Capture the cell that displays the provided text and extract its [X, Y] central coordinate. 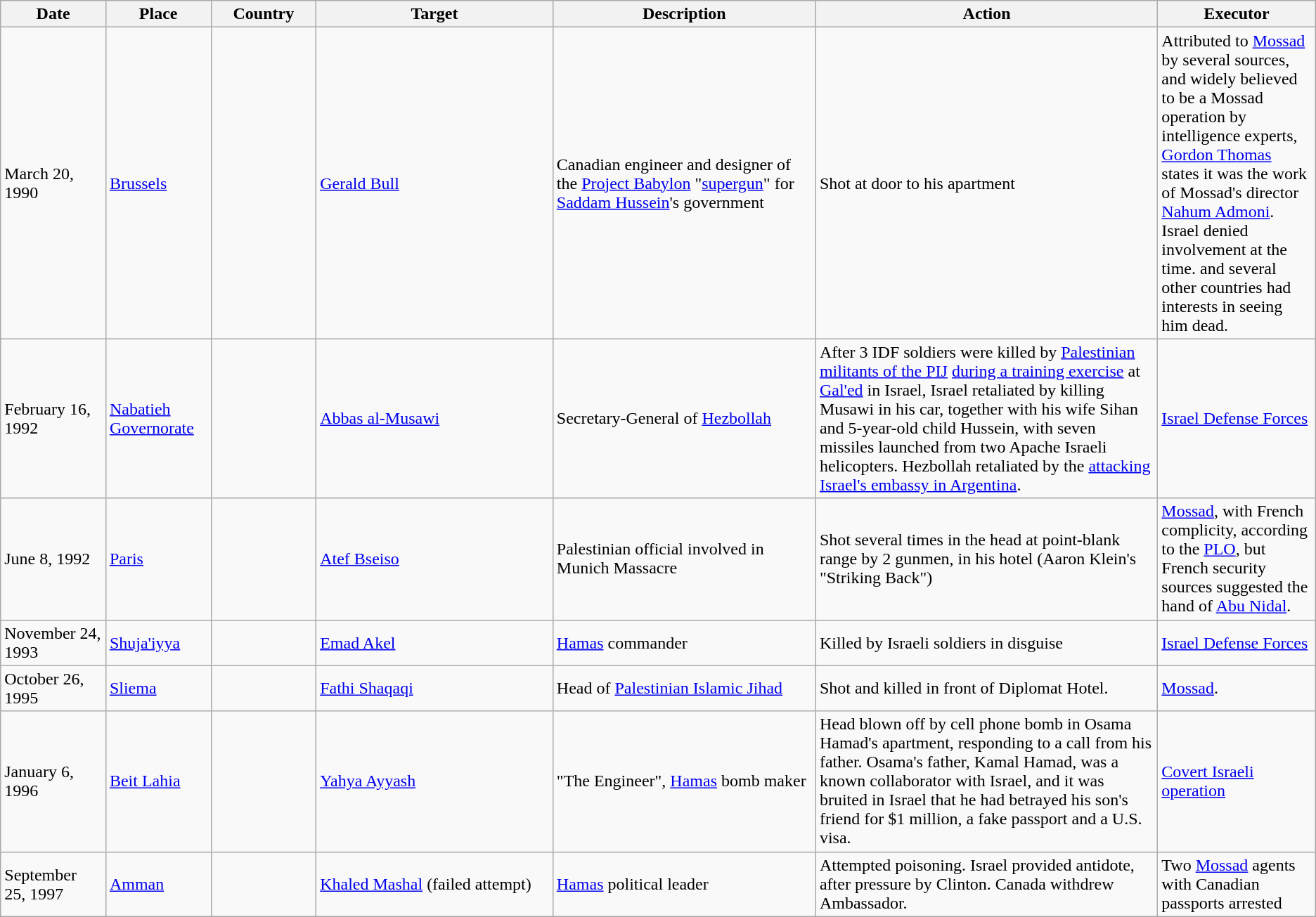
Head of Palestinian Islamic Jihad [684, 689]
Country [264, 14]
Beit Lahia [158, 781]
Shot at door to his apartment [986, 183]
Paris [158, 559]
October 26, 1995 [53, 689]
September 25, 1997 [53, 884]
Atef Bseiso [434, 559]
Fathi Shaqaqi [434, 689]
Shuja'iyya [158, 642]
Place [158, 14]
Nabatieh Governorate [158, 419]
Shot and killed in front of Diplomat Hotel. [986, 689]
Executor [1237, 14]
November 24, 1993 [53, 642]
January 6, 1996 [53, 781]
Date [53, 14]
Hamas political leader [684, 884]
Attempted poisoning. Israel provided antidote, after pressure by Clinton. Canada withdrew Ambassador. [986, 884]
Amman [158, 884]
Yahya Ayyash [434, 781]
Hamas commander [684, 642]
Khaled Mashal (failed attempt) [434, 884]
Palestinian official involved in Munich Massacre [684, 559]
Secretary-General of Hezbollah [684, 419]
Covert Israeli operation [1237, 781]
Canadian engineer and designer of the Project Babylon "supergun" for Saddam Hussein's government [684, 183]
Sliema [158, 689]
Mossad, with French complicity, according to the PLO, but French security sources suggested the hand of Abu Nidal. [1237, 559]
Abbas al-Musawi [434, 419]
Action [986, 14]
June 8, 1992 [53, 559]
Target [434, 14]
Brussels [158, 183]
Shot several times in the head at point-blank range by 2 gunmen, in his hotel (Aaron Klein's "Striking Back") [986, 559]
March 20, 1990 [53, 183]
Mossad. [1237, 689]
Gerald Bull [434, 183]
"The Engineer", Hamas bomb maker [684, 781]
Killed by Israeli soldiers in disguise [986, 642]
Description [684, 14]
Emad Akel [434, 642]
February 16, 1992 [53, 419]
Two Mossad agents with Canadian passports arrested [1237, 884]
